For the text-containing cell, return its midpoint in (x, y) coordinate format. 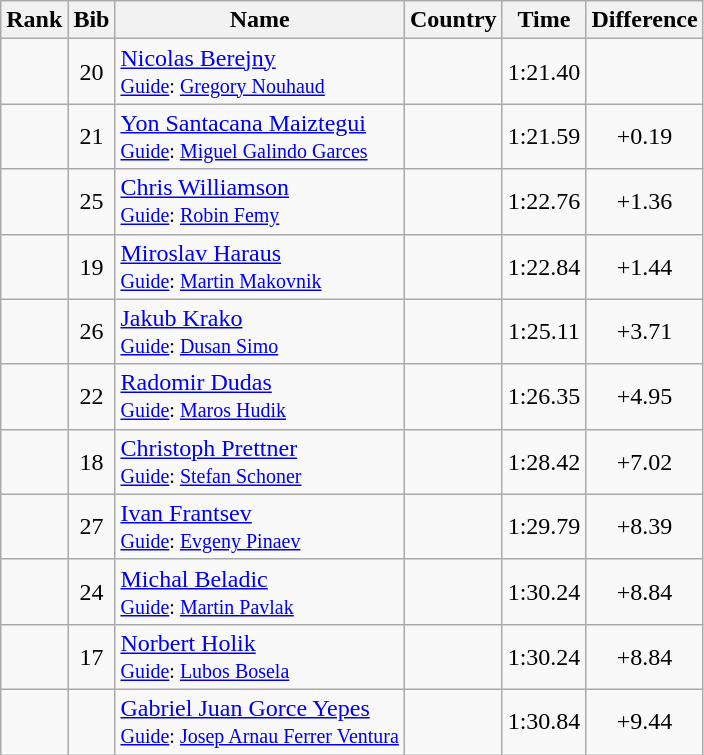
Rank (34, 20)
Chris WilliamsonGuide: Robin Femy (260, 202)
1:21.59 (544, 136)
25 (92, 202)
1:29.79 (544, 526)
20 (92, 72)
Bib (92, 20)
1:28.42 (544, 462)
26 (92, 332)
1:22.76 (544, 202)
Radomir DudasGuide: Maros Hudik (260, 396)
27 (92, 526)
+3.71 (644, 332)
1:22.84 (544, 266)
+8.39 (644, 526)
+7.02 (644, 462)
21 (92, 136)
+1.36 (644, 202)
19 (92, 266)
1:25.11 (544, 332)
+1.44 (644, 266)
18 (92, 462)
Nicolas BerejnyGuide: Gregory Nouhaud (260, 72)
Miroslav HarausGuide: Martin Makovnik (260, 266)
17 (92, 656)
Ivan FrantsevGuide: Evgeny Pinaev (260, 526)
Michal BeladicGuide: Martin Pavlak (260, 592)
Norbert HolikGuide: Lubos Bosela (260, 656)
Christoph PrettnerGuide: Stefan Schoner (260, 462)
Time (544, 20)
Country (453, 20)
Gabriel Juan Gorce YepesGuide: Josep Arnau Ferrer Ventura (260, 722)
Jakub KrakoGuide: Dusan Simo (260, 332)
Yon Santacana MaizteguiGuide: Miguel Galindo Garces (260, 136)
24 (92, 592)
+0.19 (644, 136)
1:26.35 (544, 396)
Name (260, 20)
+4.95 (644, 396)
+9.44 (644, 722)
1:30.84 (544, 722)
Difference (644, 20)
1:21.40 (544, 72)
22 (92, 396)
